Provide the [x, y] coordinate of the cell's center where the given text is located.  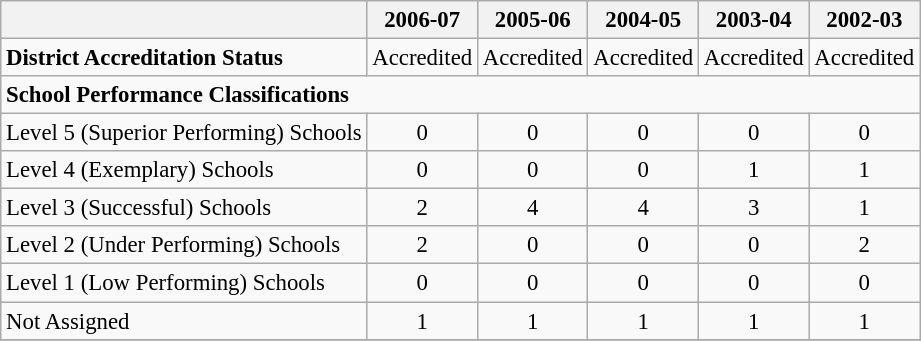
Level 4 (Exemplary) Schools [184, 170]
3 [754, 208]
Level 5 (Superior Performing) Schools [184, 133]
2005-06 [532, 20]
Not Assigned [184, 321]
School Performance Classifications [460, 95]
Level 2 (Under Performing) Schools [184, 245]
Level 1 (Low Performing) Schools [184, 283]
2006-07 [422, 20]
2002-03 [864, 20]
Level 3 (Successful) Schools [184, 208]
District Accreditation Status [184, 58]
2004-05 [644, 20]
2003-04 [754, 20]
